Identify which cell holds the provided text, then report its (x, y) central coordinate. 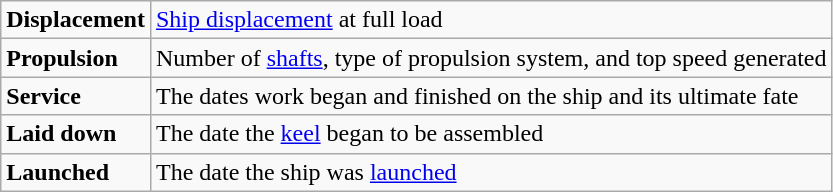
Number of shafts, type of propulsion system, and top speed generated (491, 58)
Launched (76, 172)
Service (76, 96)
Propulsion (76, 58)
Laid down (76, 134)
The dates work began and finished on the ship and its ultimate fate (491, 96)
Ship displacement at full load (491, 20)
Displacement (76, 20)
The date the keel began to be assembled (491, 134)
The date the ship was launched (491, 172)
